From the cell containing the given text, extract its center point as (X, Y) coordinate. 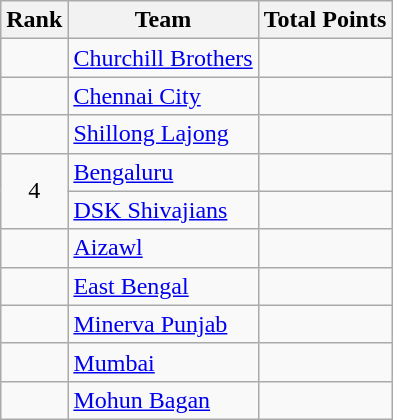
Total Points (325, 20)
Mohun Bagan (163, 400)
Rank (34, 20)
Aizawl (163, 248)
DSK Shivajians (163, 210)
East Bengal (163, 286)
Mumbai (163, 362)
Minerva Punjab (163, 324)
Shillong Lajong (163, 134)
4 (34, 191)
Churchill Brothers (163, 58)
Chennai City (163, 96)
Team (163, 20)
Bengaluru (163, 172)
